Pinpoint the cell where the given text exists, returning its (X, Y) midpoint coordinate. 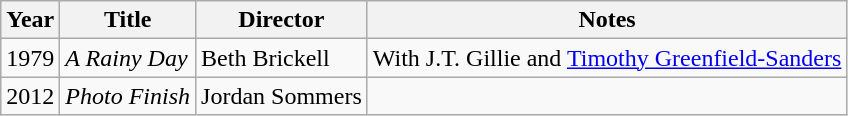
2012 (30, 96)
Year (30, 20)
With J.T. Gillie and Timothy Greenfield-Sanders (607, 58)
A Rainy Day (128, 58)
Notes (607, 20)
1979 (30, 58)
Photo Finish (128, 96)
Beth Brickell (282, 58)
Director (282, 20)
Title (128, 20)
Jordan Sommers (282, 96)
